Pinpoint the cell where the given text exists, returning its [X, Y] midpoint coordinate. 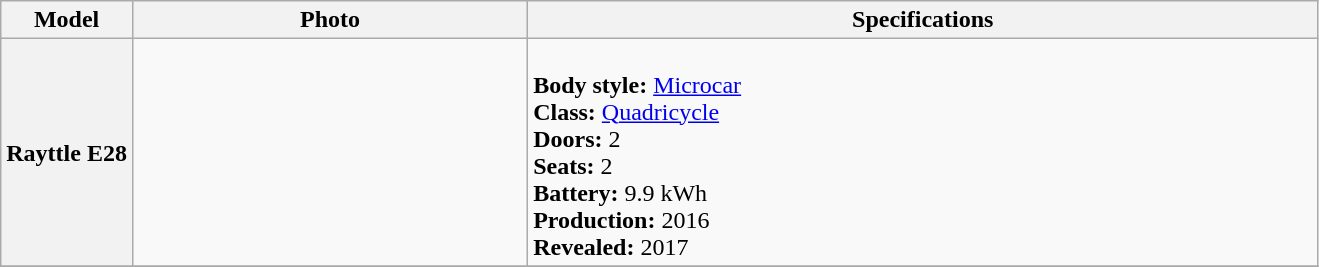
Rayttle E28 [67, 152]
Body style: MicrocarClass: QuadricycleDoors: 2Seats: 2Battery: 9.9 kWhProduction: 2016Revealed: 2017 [923, 152]
Photo [330, 20]
Model [67, 20]
Specifications [923, 20]
